Find where the given text appears and provide that cell's center as [X, Y] coordinate. 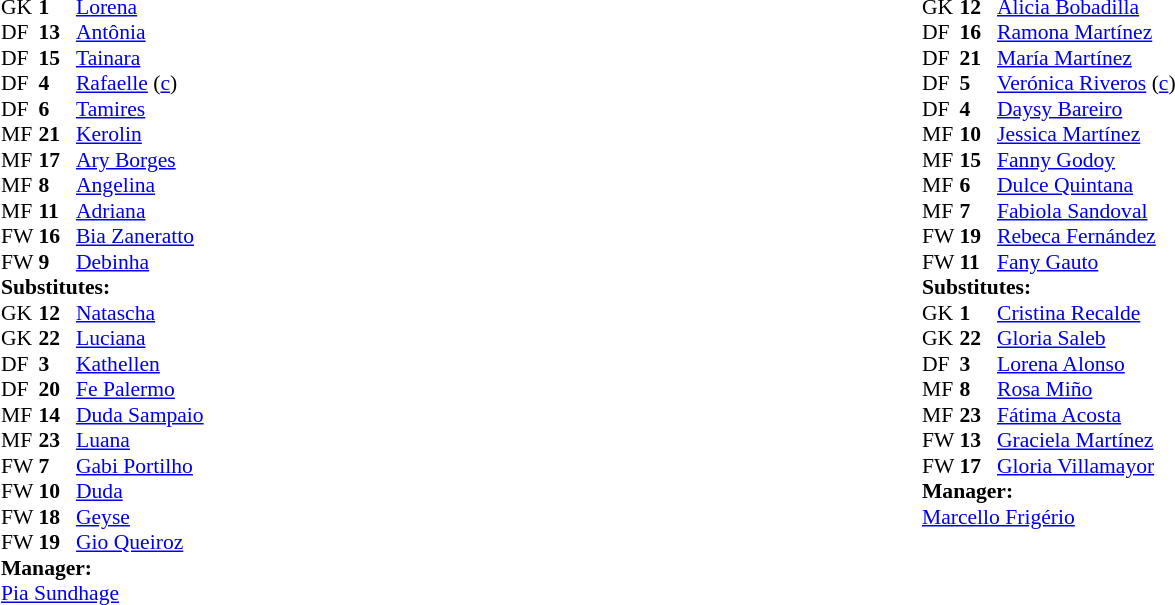
14 [57, 415]
Adriana [140, 211]
Gabi Portilho [140, 466]
Substitutes: [102, 287]
Fe Palermo [140, 389]
Geyse [140, 517]
18 [57, 517]
12 [57, 313]
Tainara [140, 58]
Duda [140, 491]
Tamires [140, 109]
Luciana [140, 338]
20 [57, 389]
Gio Queiroz [140, 542]
Ary Borges [140, 160]
Natascha [140, 313]
Kathellen [140, 364]
1 [979, 313]
Bia Zaneratto [140, 236]
5 [979, 83]
Kerolin [140, 134]
Duda Sampaio [140, 415]
Antônia [140, 32]
Rafaelle (c) [140, 83]
Angelina [140, 185]
Debinha [140, 262]
Luana [140, 440]
Manager: [102, 568]
9 [57, 262]
